Locate the cell with the specified text and output its (X, Y) center coordinate. 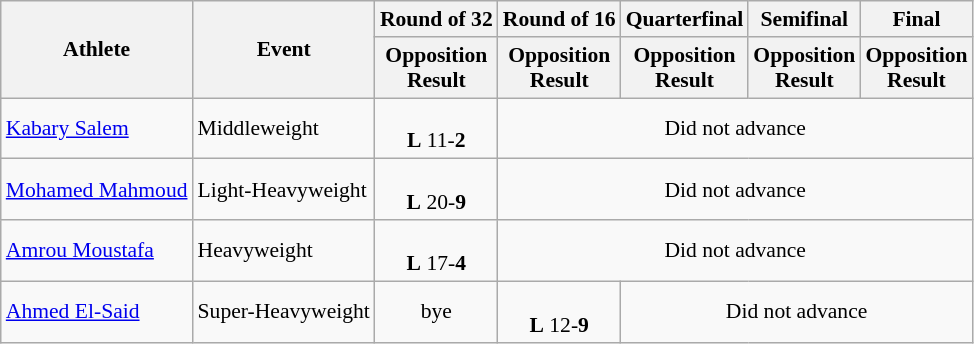
Final (916, 19)
Heavyweight (284, 250)
Round of 16 (560, 19)
Athlete (97, 50)
L 11-2 (436, 128)
Mohamed Mahmoud (97, 190)
L 12-9 (560, 312)
Light-Heavyweight (284, 190)
Quarterfinal (685, 19)
Super-Heavyweight (284, 312)
Kabary Salem (97, 128)
Ahmed El-Said (97, 312)
Event (284, 50)
L 20-9 (436, 190)
Middleweight (284, 128)
Round of 32 (436, 19)
Semifinal (804, 19)
bye (436, 312)
Amrou Moustafa (97, 250)
L 17-4 (436, 250)
